Search for the cell housing the specified text and yield its [x, y] center coordinate. 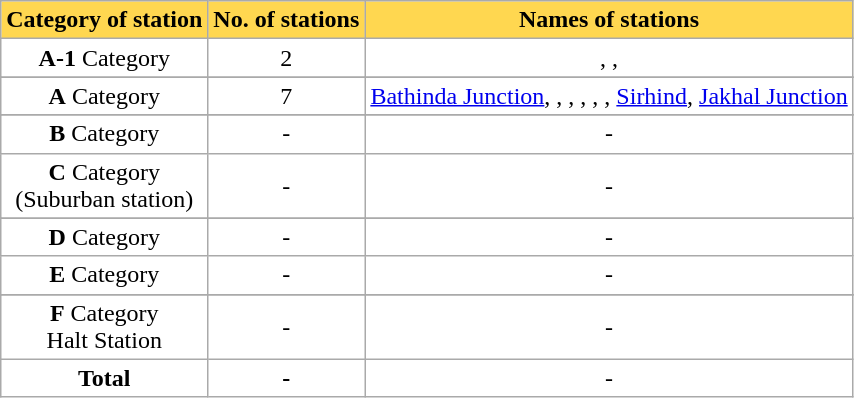
F CategoryHalt Station [104, 326]
Names of stations [609, 20]
2 [286, 58]
B Category [104, 134]
Bathinda Junction, , , , , , Sirhind, Jakhal Junction [609, 96]
No. of stations [286, 20]
7 [286, 96]
A-1 Category [104, 58]
Category of station [104, 20]
E Category [104, 275]
A Category [104, 96]
C Category(Suburban station) [104, 186]
D Category [104, 237]
, , [609, 58]
Total [104, 378]
